Search for the cell housing the specified text and yield its (x, y) center coordinate. 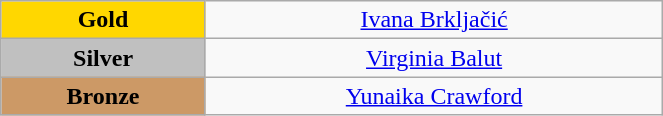
Virginia Balut (434, 58)
Yunaika Crawford (434, 96)
Ivana Brkljačić (434, 20)
Bronze (104, 96)
Gold (104, 20)
Silver (104, 58)
